Capture the cell that displays the provided text and extract its [x, y] central coordinate. 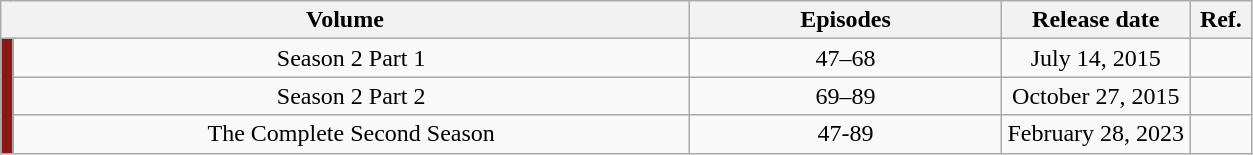
Ref. [1222, 20]
69–89 [846, 96]
July 14, 2015 [1096, 58]
Season 2 Part 2 [351, 96]
The Complete Second Season [351, 134]
Episodes [846, 20]
Season 2 Part 1 [351, 58]
47-89 [846, 134]
Volume [345, 20]
February 28, 2023 [1096, 134]
October 27, 2015 [1096, 96]
Release date [1096, 20]
47–68 [846, 58]
